Locate the cell with the specified text and output its (x, y) center coordinate. 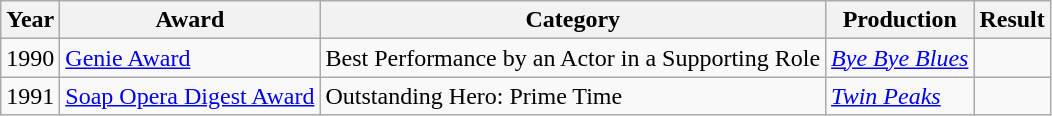
Year (30, 20)
Soap Opera Digest Award (190, 96)
1991 (30, 96)
Bye Bye Blues (900, 58)
Genie Award (190, 58)
Result (1012, 20)
Outstanding Hero: Prime Time (573, 96)
Category (573, 20)
Award (190, 20)
Production (900, 20)
Twin Peaks (900, 96)
1990 (30, 58)
Best Performance by an Actor in a Supporting Role (573, 58)
